From the cell containing the given text, extract its center point as (x, y) coordinate. 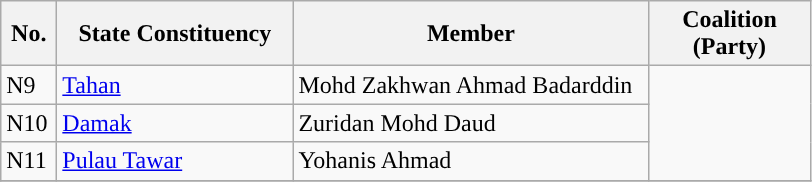
Coalition (Party) (730, 34)
Tahan (175, 85)
State Constituency (175, 34)
Zuridan Mohd Daud (471, 123)
No. (29, 34)
N9 (29, 85)
N10 (29, 123)
Member (471, 34)
N11 (29, 161)
Damak (175, 123)
Yohanis Ahmad (471, 161)
Mohd Zakhwan Ahmad Badarddin (471, 85)
Pulau Tawar (175, 161)
